Scan for the cell matching the given text and deliver its [X, Y] coordinate at center. 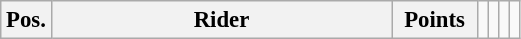
Points [435, 20]
Rider [222, 20]
Pos. [26, 20]
